Determine the [x, y] coordinate at the center of the cell enclosing the given text.  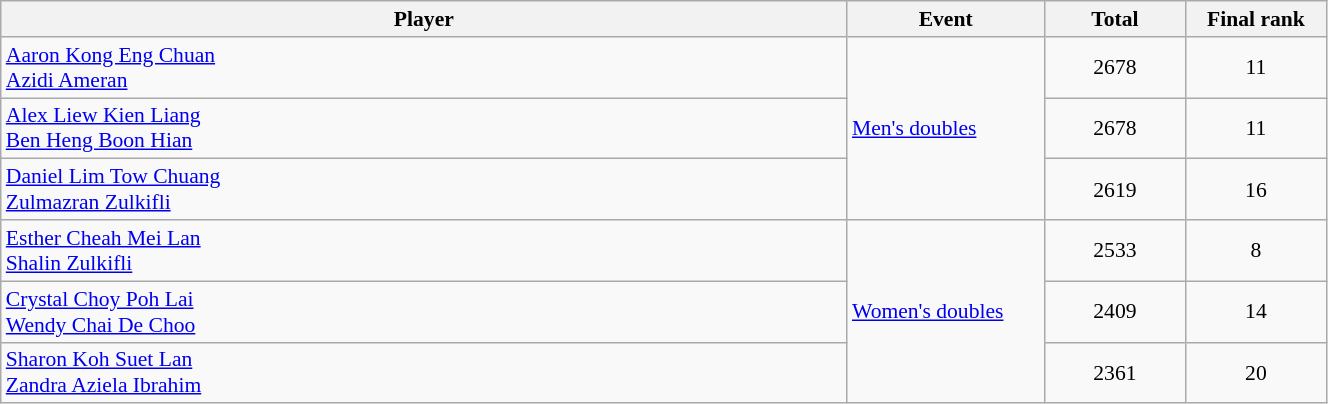
Total [1114, 19]
Men's doubles [946, 128]
16 [1256, 190]
Daniel Lim Tow ChuangZulmazran Zulkifli [424, 190]
2619 [1114, 190]
Sharon Koh Suet LanZandra Aziela Ibrahim [424, 372]
Esther Cheah Mei LanShalin Zulkifli [424, 250]
Alex Liew Kien LiangBen Heng Boon Hian [424, 128]
2361 [1114, 372]
8 [1256, 250]
Women's doubles [946, 312]
Event [946, 19]
20 [1256, 372]
Final rank [1256, 19]
2409 [1114, 312]
Player [424, 19]
2533 [1114, 250]
14 [1256, 312]
Crystal Choy Poh LaiWendy Chai De Choo [424, 312]
Aaron Kong Eng ChuanAzidi Ameran [424, 68]
